Locate the cell with the specified text and output its (x, y) center coordinate. 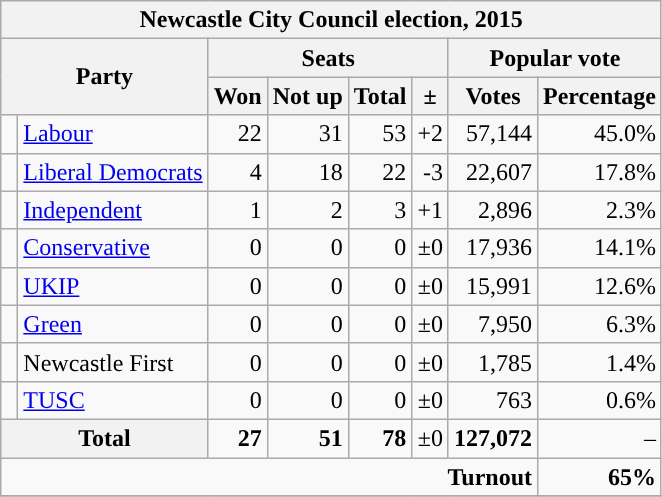
1 (238, 210)
0.6% (600, 400)
Independent (113, 210)
Turnout (270, 477)
± (430, 96)
– (600, 438)
TUSC (113, 400)
Percentage (600, 96)
22,607 (492, 172)
+2 (430, 134)
+1 (430, 210)
Not up (308, 96)
51 (308, 438)
78 (380, 438)
-3 (430, 172)
27 (238, 438)
17,936 (492, 248)
Won (238, 96)
Votes (492, 96)
Green (113, 324)
Liberal Democrats (113, 172)
2 (308, 210)
15,991 (492, 286)
763 (492, 400)
Labour (113, 134)
53 (380, 134)
6.3% (600, 324)
1,785 (492, 362)
Party (104, 77)
57,144 (492, 134)
18 (308, 172)
45.0% (600, 134)
12.6% (600, 286)
2,896 (492, 210)
127,072 (492, 438)
2.3% (600, 210)
14.1% (600, 248)
Newcastle First (113, 362)
7,950 (492, 324)
3 (380, 210)
65% (600, 477)
Seats (328, 58)
Newcastle City Council election, 2015 (332, 20)
4 (238, 172)
Conservative (113, 248)
1.4% (600, 362)
Popular vote (554, 58)
17.8% (600, 172)
31 (308, 134)
UKIP (113, 286)
